Provide the [X, Y] coordinate of the cell's center where the given text is located.  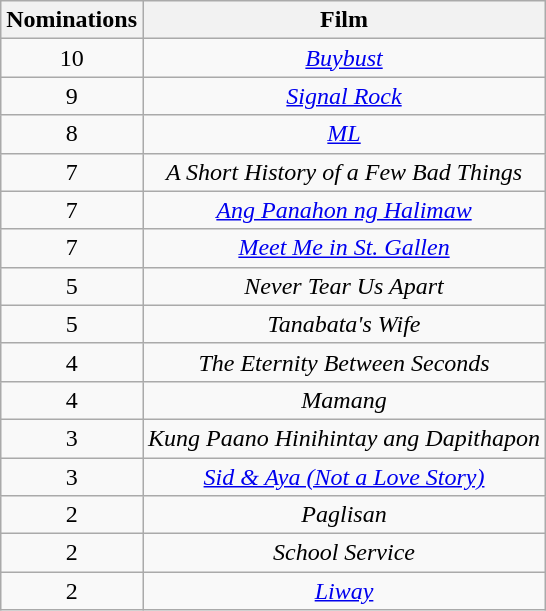
Mamang [344, 400]
Buybust [344, 58]
Never Tear Us Apart [344, 286]
Ang Panahon ng Halimaw [344, 210]
Signal Rock [344, 96]
Film [344, 20]
Nominations [72, 20]
Tanabata's Wife [344, 324]
A Short History of a Few Bad Things [344, 172]
The Eternity Between Seconds [344, 362]
Kung Paano Hinihintay ang Dapithapon [344, 438]
9 [72, 96]
10 [72, 58]
Liway [344, 591]
Paglisan [344, 515]
ML [344, 134]
School Service [344, 553]
8 [72, 134]
Meet Me in St. Gallen [344, 248]
Sid & Aya (Not a Love Story) [344, 477]
